Locate the cell with the specified text and output its [x, y] center coordinate. 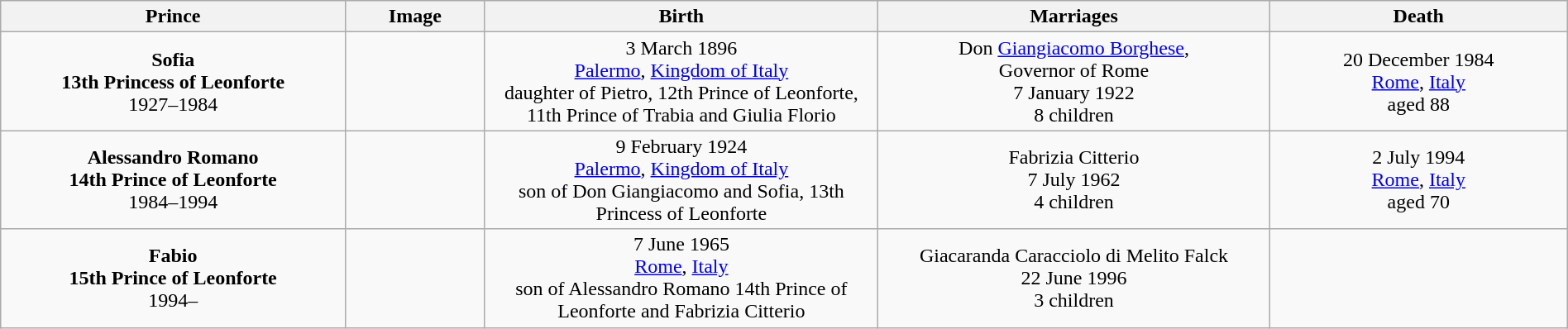
3 March 1896Palermo, Kingdom of Italydaughter of Pietro, 12th Prince of Leonforte, 11th Prince of Trabia and Giulia Florio [681, 81]
Fabio 15th Prince of Leonforte1994– [174, 278]
Alessandro Romano 14th Prince of Leonforte1984–1994 [174, 180]
9 February 1924Palermo, Kingdom of Italyson of Don Giangiacomo and Sofia, 13th Princess of Leonforte [681, 180]
Don Giangiacomo Borghese, Governor of Rome 7 January 19228 children [1074, 81]
Sofia 13th Princess of Leonforte1927–1984 [174, 81]
Death [1418, 17]
2 July 1994Rome, Italyaged 70 [1418, 180]
Fabrizia Citterio 7 July 19624 children [1074, 180]
Birth [681, 17]
Giacaranda Caracciolo di Melito Falck22 June 19963 children [1074, 278]
Prince [174, 17]
7 June 1965Rome, Italyson of Alessandro Romano 14th Prince of Leonforte and Fabrizia Citterio [681, 278]
Marriages [1074, 17]
20 December 1984Rome, Italyaged 88 [1418, 81]
Image [415, 17]
